Pinpoint the cell where the given text exists, returning its [x, y] midpoint coordinate. 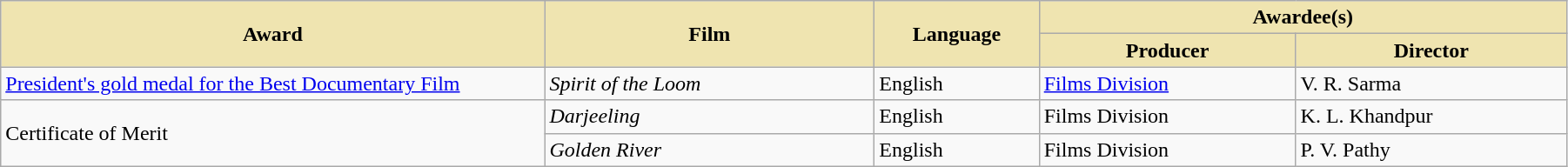
Producer [1168, 50]
Director [1431, 50]
Certificate of Merit [273, 133]
V. R. Sarma [1431, 83]
Spirit of the Loom [710, 83]
Awardee(s) [1303, 17]
President's gold medal for the Best Documentary Film [273, 83]
Film [710, 34]
K. L. Khandpur [1431, 117]
Darjeeling [710, 117]
Award [273, 34]
P. V. Pathy [1431, 150]
Language [957, 34]
Golden River [710, 150]
